Pinpoint the cell where the given text exists, returning its [X, Y] midpoint coordinate. 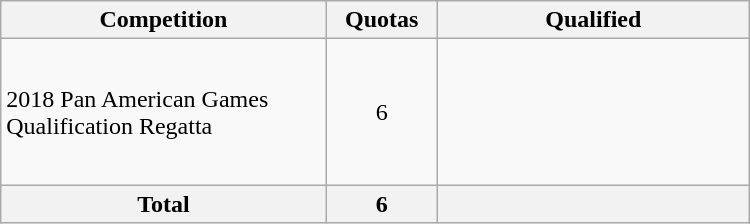
Qualified [593, 20]
Quotas [382, 20]
Competition [164, 20]
2018 Pan American Games Qualification Regatta [164, 112]
Total [164, 204]
